Output the [X, Y] coordinate of the center of the cell containing the given text.  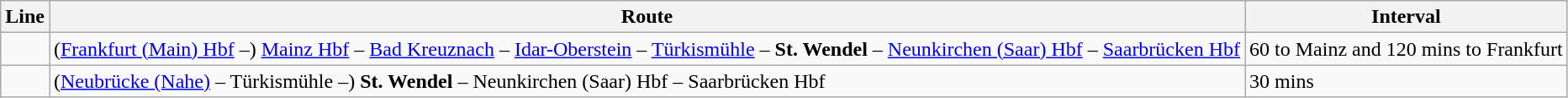
Line [25, 17]
(Neubrücke (Nahe) – Türkismühle –) St. Wendel – Neunkirchen (Saar) Hbf – Saarbrücken Hbf [647, 81]
Interval [1407, 17]
60 to Mainz and 120 mins to Frankfurt [1407, 49]
(Frankfurt (Main) Hbf –) Mainz Hbf – Bad Kreuznach – Idar-Oberstein – Türkismühle – St. Wendel – Neunkirchen (Saar) Hbf – Saarbrücken Hbf [647, 49]
Route [647, 17]
30 mins [1407, 81]
